Find where the given text appears and provide that cell's center as [x, y] coordinate. 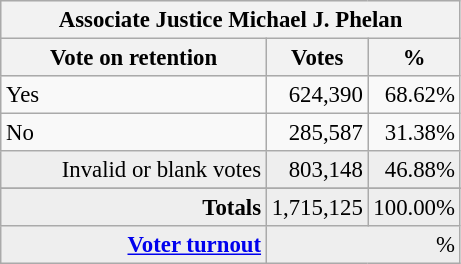
No [134, 133]
Votes [317, 58]
Yes [134, 95]
Totals [134, 208]
100.00% [414, 208]
624,390 [317, 95]
46.88% [414, 170]
Associate Justice Michael J. Phelan [231, 20]
Voter turnout [134, 245]
31.38% [414, 133]
Invalid or blank votes [134, 170]
1,715,125 [317, 208]
803,148 [317, 170]
Vote on retention [134, 58]
68.62% [414, 95]
285,587 [317, 133]
